Return the (x, y) coordinate for the center point of the cell that contains the specified text.  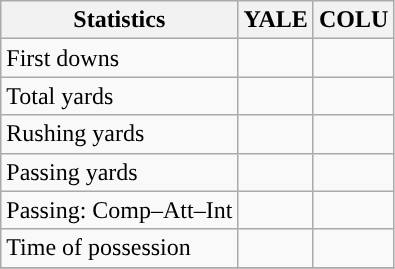
Time of possession (120, 248)
COLU (353, 20)
YALE (276, 20)
First downs (120, 58)
Rushing yards (120, 134)
Total yards (120, 96)
Statistics (120, 20)
Passing: Comp–Att–Int (120, 210)
Passing yards (120, 172)
